Output the (X, Y) coordinate of the center of the cell containing the given text.  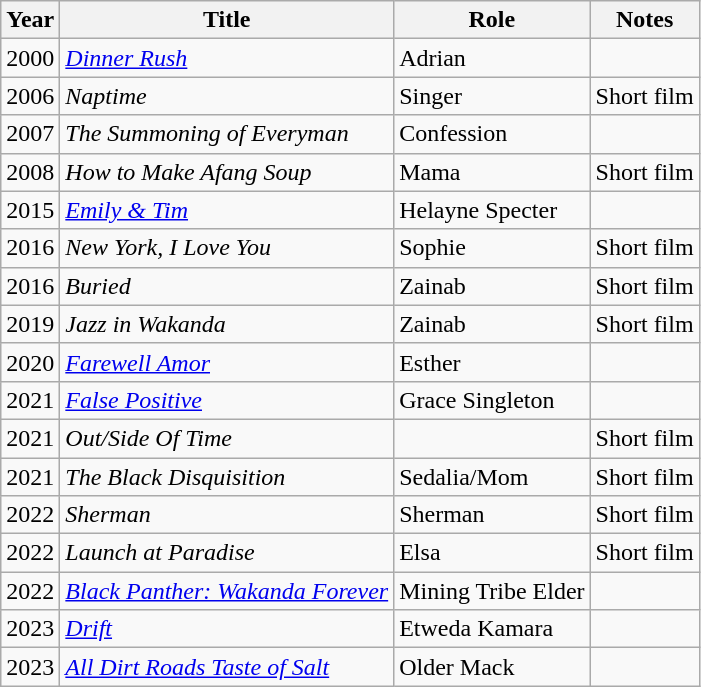
Buried (227, 286)
Elsa (492, 553)
Emily & Tim (227, 210)
Naptime (227, 96)
False Positive (227, 400)
Role (492, 20)
2015 (30, 210)
2008 (30, 172)
2019 (30, 324)
Drift (227, 629)
Sophie (492, 248)
2020 (30, 362)
Adrian (492, 58)
Grace Singleton (492, 400)
Title (227, 20)
2000 (30, 58)
Out/Side Of Time (227, 438)
Etweda Kamara (492, 629)
Dinner Rush (227, 58)
The Black Disquisition (227, 477)
2006 (30, 96)
The Summoning of Everyman (227, 134)
Farewell Amor (227, 362)
2007 (30, 134)
How to Make Afang Soup (227, 172)
New York, I Love You (227, 248)
Sedalia/Mom (492, 477)
Confession (492, 134)
Older Mack (492, 667)
Singer (492, 96)
Mining Tribe Elder (492, 591)
Mama (492, 172)
Esther (492, 362)
Black Panther: Wakanda Forever (227, 591)
All Dirt Roads Taste of Salt (227, 667)
Helayne Specter (492, 210)
Notes (644, 20)
Year (30, 20)
Launch at Paradise (227, 553)
Jazz in Wakanda (227, 324)
